Output the (X, Y) coordinate of the center of the cell containing the given text.  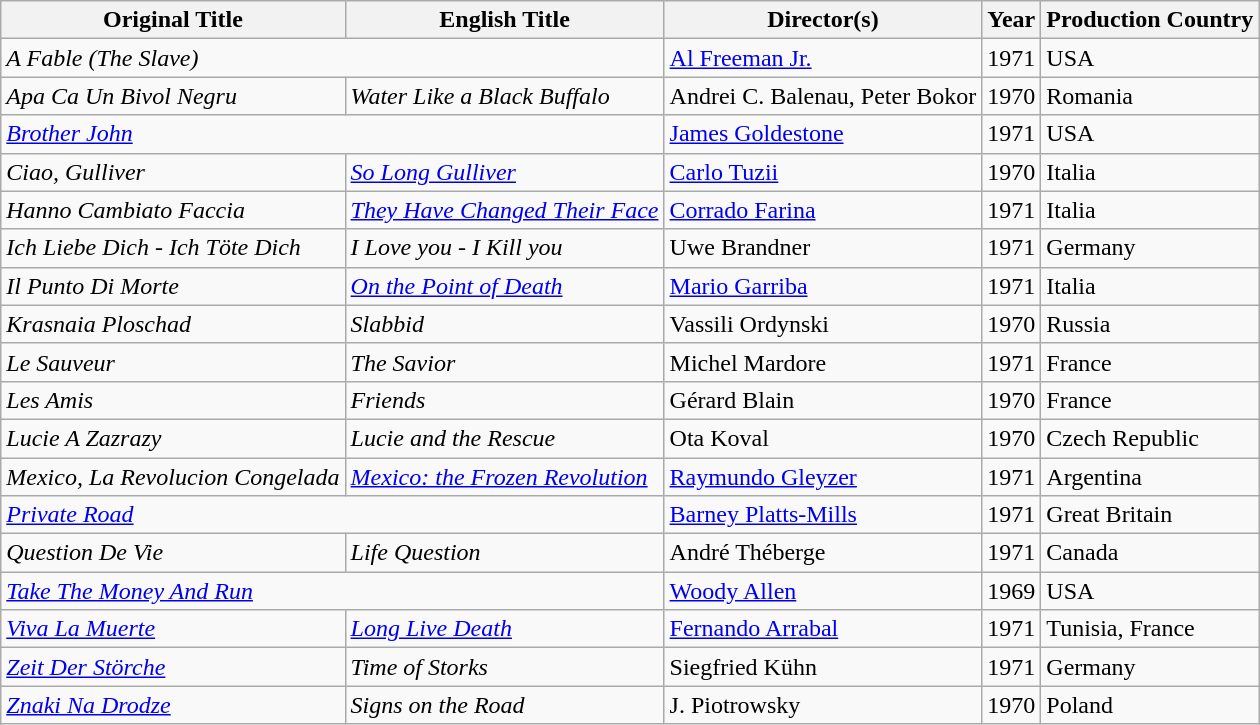
Romania (1150, 96)
Krasnaia Ploschad (173, 324)
I Love you - I Kill you (504, 248)
Mexico: the Frozen Revolution (504, 477)
Canada (1150, 553)
Time of Storks (504, 667)
They Have Changed Their Face (504, 210)
Private Road (332, 515)
Lucie and the Rescue (504, 438)
Argentina (1150, 477)
Uwe Brandner (823, 248)
Carlo Tuzii (823, 172)
Take The Money And Run (332, 591)
Andrei C. Balenau, Peter Bokor (823, 96)
Vassili Ordynski (823, 324)
Ciao, Gulliver (173, 172)
Les Amis (173, 400)
Apa Ca Un Bivol Negru (173, 96)
Brother John (332, 134)
Le Sauveur (173, 362)
Lucie A Zazrazy (173, 438)
Woody Allen (823, 591)
Il Punto Di Morte (173, 286)
J. Piotrowsky (823, 705)
Ota Koval (823, 438)
Hanno Cambiato Faccia (173, 210)
Corrado Farina (823, 210)
Siegfried Kühn (823, 667)
Michel Mardore (823, 362)
Original Title (173, 20)
Poland (1150, 705)
Barney Platts-Mills (823, 515)
Viva La Muerte (173, 629)
Director(s) (823, 20)
1969 (1012, 591)
Gérard Blain (823, 400)
Ich Liebe Dich - Ich Töte Dich (173, 248)
Friends (504, 400)
Life Question (504, 553)
Al Freeman Jr. (823, 58)
Fernando Arrabal (823, 629)
Signs on the Road (504, 705)
Znaki Na Drodze (173, 705)
So Long Gulliver (504, 172)
Production Country (1150, 20)
The Savior (504, 362)
James Goldestone (823, 134)
Czech Republic (1150, 438)
Year (1012, 20)
André Théberge (823, 553)
Long Live Death (504, 629)
Russia (1150, 324)
Great Britain (1150, 515)
Zeit Der Störche (173, 667)
Water Like a Black Buffalo (504, 96)
Tunisia, France (1150, 629)
Raymundo Gleyzer (823, 477)
On the Point of Death (504, 286)
Mario Garriba (823, 286)
English Title (504, 20)
Question De Vie (173, 553)
Slabbid (504, 324)
Mexico, La Revolucion Congelada (173, 477)
A Fable (The Slave) (332, 58)
